Find where the given text appears and provide that cell's center as [x, y] coordinate. 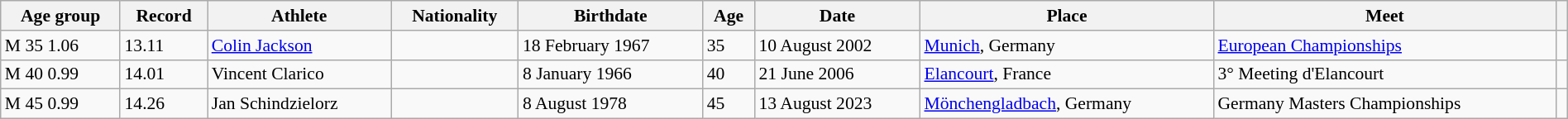
Athlete [299, 16]
14.26 [164, 104]
8 January 1966 [610, 74]
45 [729, 104]
Vincent Clarico [299, 74]
21 June 2006 [837, 74]
40 [729, 74]
Record [164, 16]
Mönchengladbach, Germany [1067, 104]
13 August 2023 [837, 104]
Elancourt, France [1067, 74]
Colin Jackson [299, 45]
18 February 1967 [610, 45]
Place [1067, 16]
Nationality [455, 16]
10 August 2002 [837, 45]
European Championships [1384, 45]
M 45 0.99 [61, 104]
Age [729, 16]
M 35 1.06 [61, 45]
3° Meeting d'Elancourt [1384, 74]
Jan Schindzielorz [299, 104]
Munich, Germany [1067, 45]
Germany Masters Championships [1384, 104]
Birthdate [610, 16]
Date [837, 16]
M 40 0.99 [61, 74]
Age group [61, 16]
8 August 1978 [610, 104]
13.11 [164, 45]
Meet [1384, 16]
14.01 [164, 74]
35 [729, 45]
